Scan for the cell matching the given text and deliver its [X, Y] coordinate at center. 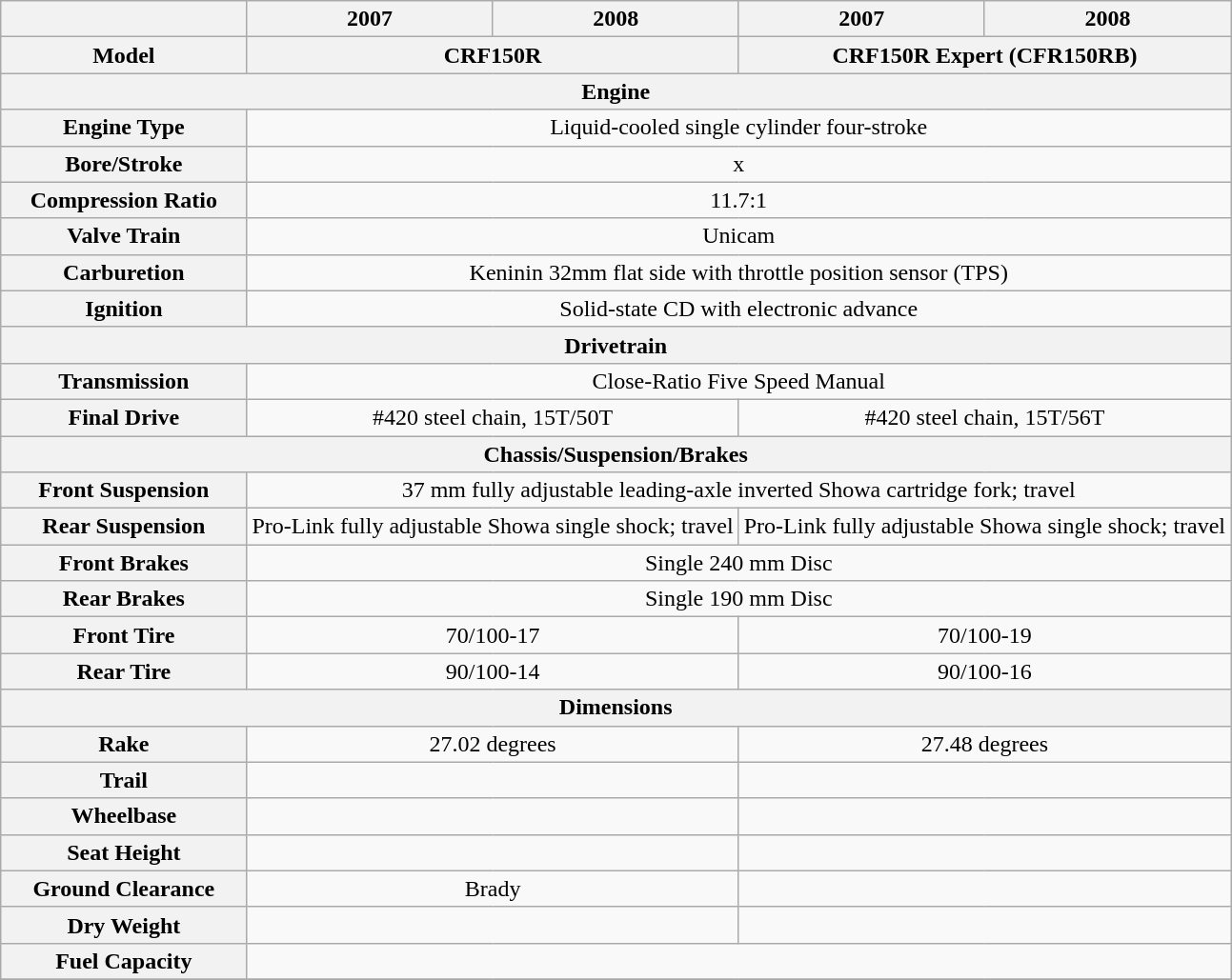
x [739, 164]
27.02 degrees [493, 744]
27.48 degrees [984, 744]
Engine Type [124, 128]
Trail [124, 780]
#420 steel chain, 15T/50T [493, 417]
Dry Weight [124, 925]
70/100-17 [493, 635]
Keninin 32mm flat side with throttle position sensor (TPS) [739, 272]
Rear Brakes [124, 599]
Rear Suspension [124, 527]
90/100-14 [493, 671]
Solid-state CD with electronic advance [739, 309]
70/100-19 [984, 635]
Wheelbase [124, 816]
Final Drive [124, 417]
CRF150R Expert (CFR150RB) [984, 55]
CRF150R [493, 55]
37 mm fully adjustable leading-axle inverted Showa cartridge fork; travel [739, 490]
Single 190 mm Disc [739, 599]
#420 steel chain, 15T/56T [984, 417]
Dimensions [616, 708]
Rake [124, 744]
Transmission [124, 381]
Fuel Capacity [124, 961]
Carburetion [124, 272]
Drivetrain [616, 345]
Front Tire [124, 635]
Model [124, 55]
Valve Train [124, 236]
Front Brakes [124, 563]
Ground Clearance [124, 889]
90/100-16 [984, 671]
11.7:1 [739, 200]
Bore/Stroke [124, 164]
Seat Height [124, 852]
Front Suspension [124, 490]
Compression Ratio [124, 200]
Close-Ratio Five Speed Manual [739, 381]
Ignition [124, 309]
Engine [616, 91]
Rear Tire [124, 671]
Single 240 mm Disc [739, 563]
Brady [493, 889]
Liquid-cooled single cylinder four-stroke [739, 128]
Unicam [739, 236]
Chassis/Suspension/Brakes [616, 454]
